Pinpoint the cell where the given text exists, returning its (X, Y) midpoint coordinate. 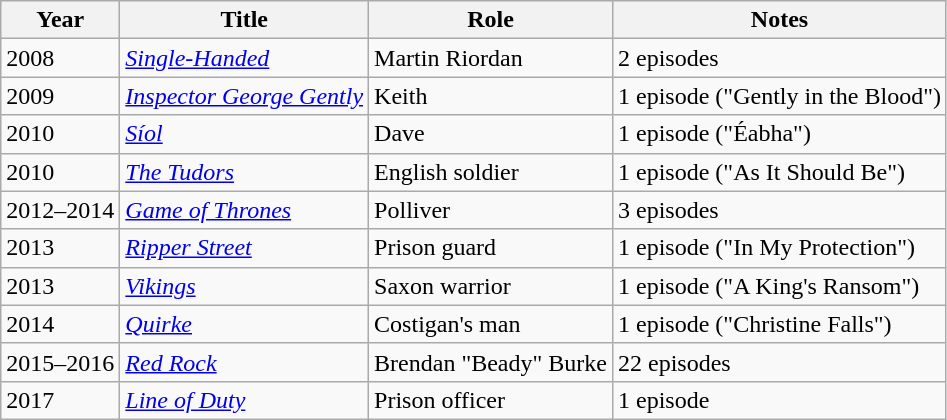
1 episode ("Gently in the Blood") (780, 96)
Brendan "Beady" Burke (491, 362)
2008 (60, 58)
Polliver (491, 210)
Game of Thrones (244, 210)
3 episodes (780, 210)
2017 (60, 400)
1 episode ("Christine Falls") (780, 324)
1 episode ("In My Protection") (780, 248)
The Tudors (244, 172)
1 episode ("As It Should Be") (780, 172)
2015–2016 (60, 362)
Saxon warrior (491, 286)
English soldier (491, 172)
Notes (780, 20)
Line of Duty (244, 400)
Quirke (244, 324)
Inspector George Gently (244, 96)
Red Rock (244, 362)
Martin Riordan (491, 58)
2009 (60, 96)
Year (60, 20)
Title (244, 20)
Single-Handed (244, 58)
Dave (491, 134)
Role (491, 20)
2 episodes (780, 58)
22 episodes (780, 362)
Vikings (244, 286)
Síol (244, 134)
1 episode ("Éabha") (780, 134)
1 episode ("A King's Ransom") (780, 286)
2012–2014 (60, 210)
Keith (491, 96)
2014 (60, 324)
Ripper Street (244, 248)
Costigan's man (491, 324)
Prison guard (491, 248)
1 episode (780, 400)
Prison officer (491, 400)
